Pinpoint the cell where the given text exists, returning its (X, Y) midpoint coordinate. 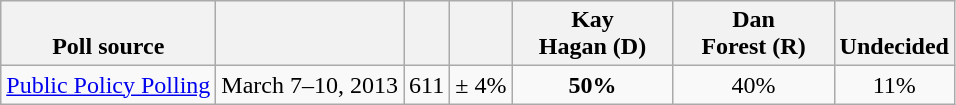
40% (754, 85)
March 7–10, 2013 (310, 85)
Poll source (108, 34)
Undecided (894, 34)
Public Policy Polling (108, 85)
DanForest (R) (754, 34)
11% (894, 85)
50% (592, 85)
KayHagan (D) (592, 34)
611 (427, 85)
± 4% (481, 85)
